Locate the cell with the specified text and output its [X, Y] center coordinate. 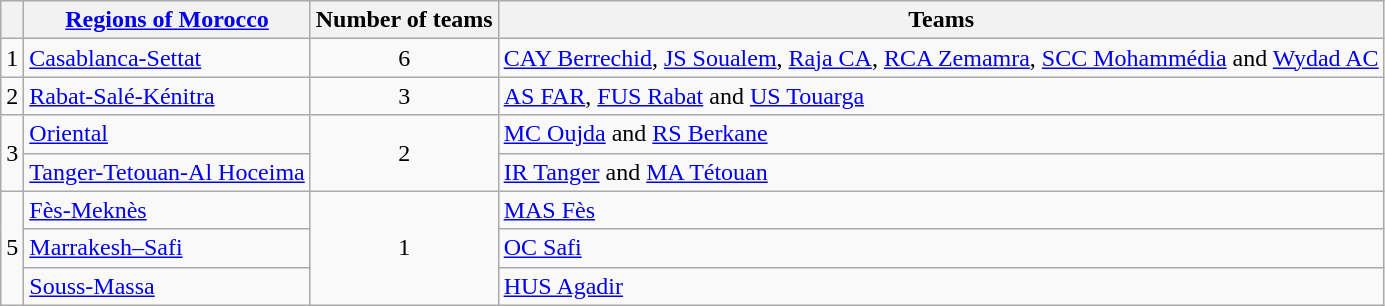
Casablanca-Settat [167, 58]
IR Tanger and MA Tétouan [941, 172]
AS FAR, FUS Rabat and US Touarga [941, 96]
Marrakesh–Safi [167, 248]
6 [404, 58]
CAY Berrechid, JS Soualem, Raja CA, RCA Zemamra, SCC Mohammédia and Wydad AC [941, 58]
Tanger-Tetouan-Al Hoceima [167, 172]
Oriental [167, 134]
Regions of Morocco [167, 20]
Teams [941, 20]
Fès-Meknès [167, 210]
MC Oujda and RS Berkane [941, 134]
Rabat-Salé-Kénitra [167, 96]
Number of teams [404, 20]
5 [12, 248]
OC Safi [941, 248]
HUS Agadir [941, 286]
MAS Fès [941, 210]
Souss-Massa [167, 286]
